Locate the cell with the specified text and output its (X, Y) center coordinate. 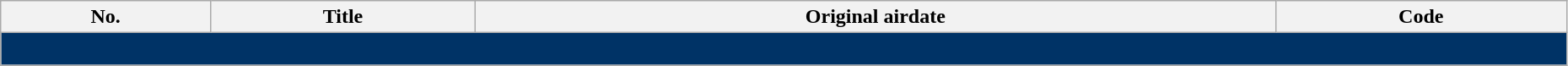
Title (342, 17)
Original airdate (876, 17)
Code (1420, 17)
No. (106, 17)
